For the text-containing cell, return its midpoint in (x, y) coordinate format. 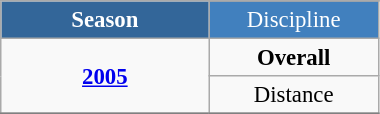
Season (105, 20)
Discipline (294, 20)
Distance (294, 95)
2005 (105, 76)
Overall (294, 58)
